Search for the cell housing the specified text and yield its [X, Y] center coordinate. 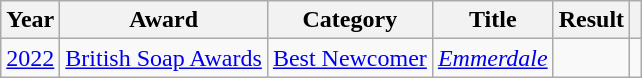
Emmerdale [492, 58]
Best Newcomer [350, 58]
Award [164, 20]
2022 [30, 58]
Category [350, 20]
British Soap Awards [164, 58]
Result [591, 20]
Year [30, 20]
Title [492, 20]
